Return [x, y] of the center of cell containing provided text 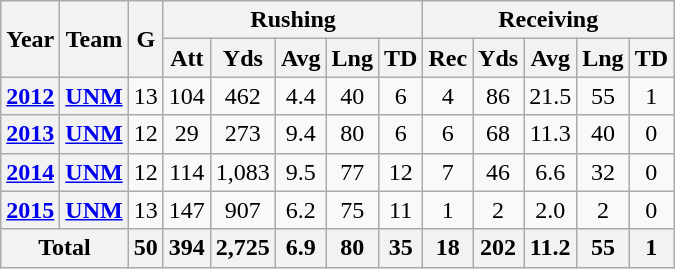
50 [146, 248]
Rec [448, 58]
394 [186, 248]
Att [186, 58]
2015 [30, 210]
2013 [30, 134]
9.4 [300, 134]
Rushing [293, 20]
7 [448, 172]
Team [94, 39]
273 [242, 134]
11 [400, 210]
4 [448, 96]
18 [448, 248]
68 [498, 134]
G [146, 39]
114 [186, 172]
21.5 [550, 96]
6.9 [300, 248]
147 [186, 210]
907 [242, 210]
1,083 [242, 172]
9.5 [300, 172]
75 [352, 210]
77 [352, 172]
462 [242, 96]
Total [64, 248]
86 [498, 96]
Receiving [548, 20]
35 [400, 248]
11.2 [550, 248]
202 [498, 248]
32 [603, 172]
2012 [30, 96]
6.6 [550, 172]
2014 [30, 172]
11.3 [550, 134]
2,725 [242, 248]
Year [30, 39]
104 [186, 96]
46 [498, 172]
2.0 [550, 210]
6.2 [300, 210]
29 [186, 134]
4.4 [300, 96]
